Capture the cell that displays the provided text and extract its (x, y) central coordinate. 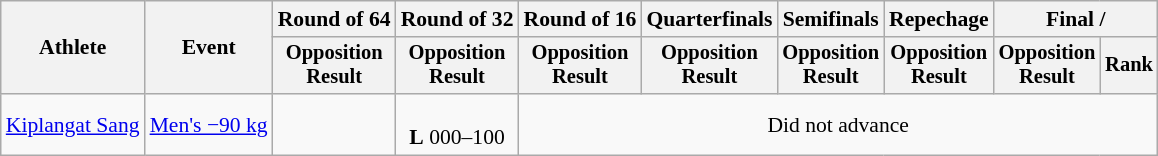
Did not advance (838, 124)
Quarterfinals (709, 19)
Kiplangat Sang (73, 124)
Men's −90 kg (209, 124)
Athlete (73, 48)
L 000–100 (458, 124)
Round of 32 (458, 19)
Round of 64 (334, 19)
Repechage (939, 19)
Semifinals (830, 19)
Event (209, 48)
Final / (1076, 19)
Rank (1129, 66)
Round of 16 (580, 19)
